Find where the given text appears and provide that cell's center as [x, y] coordinate. 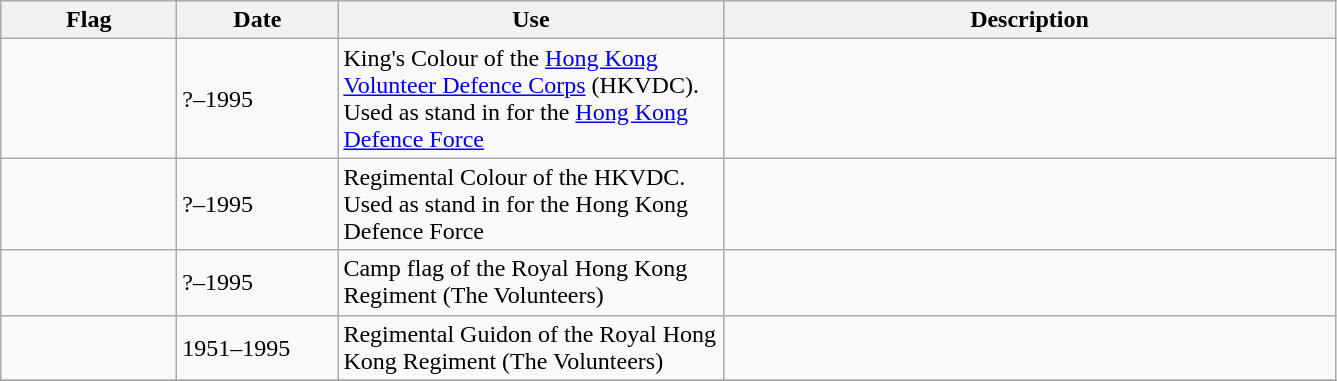
Flag [89, 20]
Regimental Colour of the HKVDC. Used as stand in for the Hong Kong Defence Force [531, 204]
Regimental Guidon of the Royal Hong Kong Regiment (The Volunteers) [531, 348]
Date [258, 20]
Camp flag of the Royal Hong Kong Regiment (The Volunteers) [531, 282]
1951–1995 [258, 348]
King's Colour of the Hong Kong Volunteer Defence Corps (HKVDC). Used as stand in for the Hong Kong Defence Force [531, 98]
Use [531, 20]
Description [1030, 20]
